Search for the cell housing the specified text and yield its (X, Y) center coordinate. 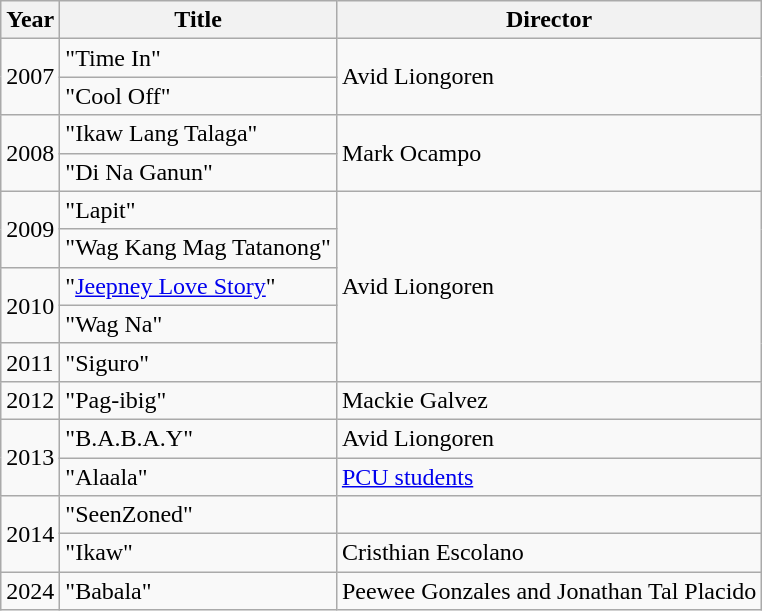
Cristhian Escolano (548, 553)
"Cool Off" (198, 96)
Mark Ocampo (548, 153)
PCU students (548, 477)
"Ikaw Lang Talaga" (198, 134)
"Wag Na" (198, 324)
2010 (30, 305)
"Di Na Ganun" (198, 172)
"Lapit" (198, 210)
Director (548, 20)
Year (30, 20)
"SeenZoned" (198, 515)
Mackie Galvez (548, 400)
"Alaala" (198, 477)
2009 (30, 229)
2008 (30, 153)
"Pag-ibig" (198, 400)
"Babala" (198, 591)
2014 (30, 534)
2013 (30, 457)
"B.A.B.A.Y" (198, 438)
2011 (30, 362)
"Time In" (198, 58)
"Wag Kang Mag Tatanong" (198, 248)
2024 (30, 591)
Title (198, 20)
Peewee Gonzales and Jonathan Tal Placido (548, 591)
"Siguro" (198, 362)
2007 (30, 77)
2012 (30, 400)
"Jeepney Love Story" (198, 286)
"Ikaw" (198, 553)
